Determine the [X, Y] coordinate at the center of the cell enclosing the given text.  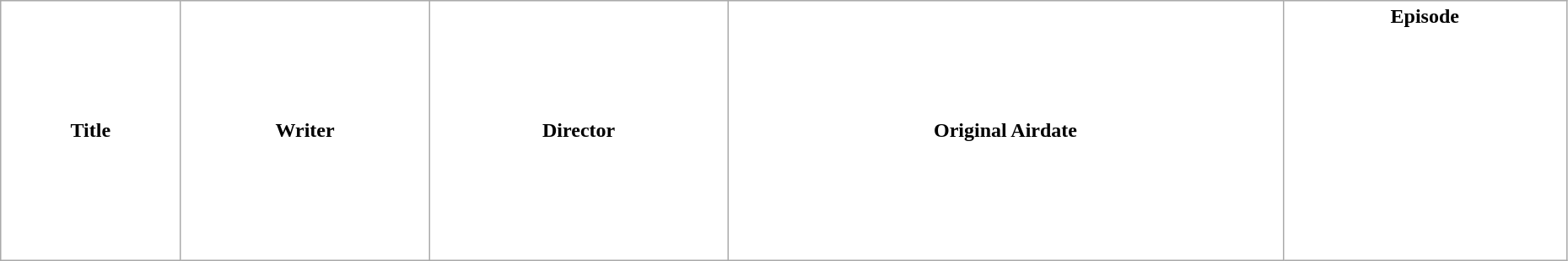
Director [579, 131]
Episode [1425, 131]
Title [91, 131]
Original Airdate [1005, 131]
Writer [305, 131]
